Pinpoint the cell where the given text exists, returning its [X, Y] midpoint coordinate. 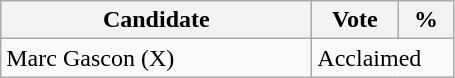
Acclaimed [383, 58]
Vote [355, 20]
% [426, 20]
Candidate [156, 20]
Marc Gascon (X) [156, 58]
